Search for the cell housing the specified text and yield its [x, y] center coordinate. 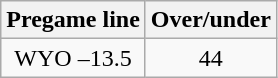
WYO –13.5 [74, 58]
Over/under [210, 20]
44 [210, 58]
Pregame line [74, 20]
